Locate the cell with the specified text and output its (x, y) center coordinate. 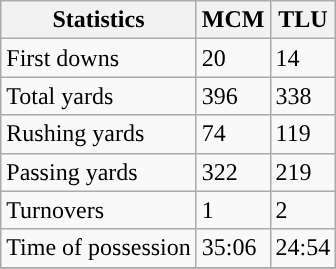
MCM (233, 20)
119 (303, 134)
Statistics (99, 20)
14 (303, 58)
First downs (99, 58)
1 (233, 210)
74 (233, 134)
Total yards (99, 96)
Turnovers (99, 210)
TLU (303, 20)
24:54 (303, 248)
219 (303, 172)
2 (303, 210)
20 (233, 58)
Rushing yards (99, 134)
Time of possession (99, 248)
322 (233, 172)
338 (303, 96)
Passing yards (99, 172)
35:06 (233, 248)
396 (233, 96)
